Return (X, Y) of the center of cell containing provided text 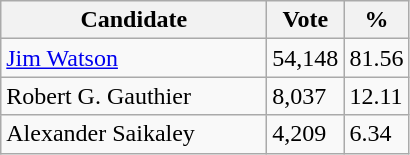
% (376, 20)
12.11 (376, 96)
6.34 (376, 134)
Candidate (134, 20)
Jim Watson (134, 58)
Alexander Saikaley (134, 134)
Vote (306, 20)
4,209 (306, 134)
8,037 (306, 96)
54,148 (306, 58)
81.56 (376, 58)
Robert G. Gauthier (134, 96)
